Pinpoint the cell where the given text exists, returning its (X, Y) midpoint coordinate. 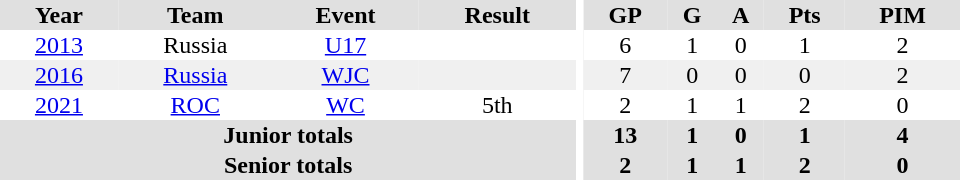
G (692, 15)
Senior totals (288, 165)
2016 (59, 75)
Result (497, 15)
Year (59, 15)
5th (497, 105)
6 (625, 45)
A (740, 15)
2021 (59, 105)
WJC (346, 75)
U17 (346, 45)
Event (346, 15)
Team (196, 15)
7 (625, 75)
13 (625, 135)
Pts (804, 15)
2013 (59, 45)
PIM (902, 15)
ROC (196, 105)
4 (902, 135)
WC (346, 105)
GP (625, 15)
Junior totals (288, 135)
